Return [X, Y] of the center of cell containing provided text 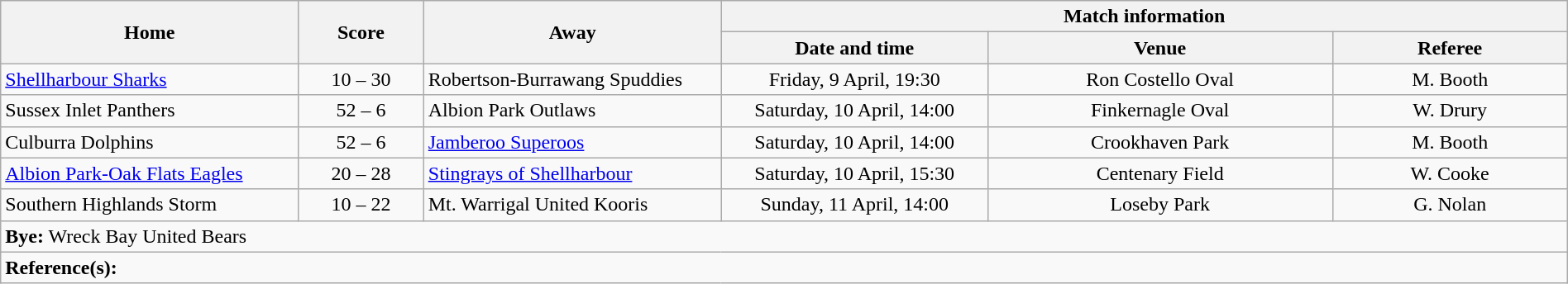
10 – 30 [361, 79]
Loseby Park [1159, 205]
Saturday, 10 April, 15:30 [854, 173]
Crookhaven Park [1159, 142]
Stingrays of Shellharbour [572, 173]
Culburra Dolphins [150, 142]
Jamberoo Superoos [572, 142]
Finkernagle Oval [1159, 111]
Robertson-Burrawang Spuddies [572, 79]
Albion Park-Oak Flats Eagles [150, 173]
W. Cooke [1450, 173]
Reference(s): [784, 267]
Ron Costello Oval [1159, 79]
Sunday, 11 April, 14:00 [854, 205]
Referee [1450, 48]
Away [572, 32]
Sussex Inlet Panthers [150, 111]
Bye: Wreck Bay United Bears [784, 236]
Friday, 9 April, 19:30 [854, 79]
10 – 22 [361, 205]
Albion Park Outlaws [572, 111]
Score [361, 32]
20 – 28 [361, 173]
Centenary Field [1159, 173]
Venue [1159, 48]
Mt. Warrigal United Kooris [572, 205]
Southern Highlands Storm [150, 205]
Match information [1145, 17]
W. Drury [1450, 111]
Shellharbour Sharks [150, 79]
Home [150, 32]
Date and time [854, 48]
G. Nolan [1450, 205]
